Search for the cell housing the specified text and yield its (X, Y) center coordinate. 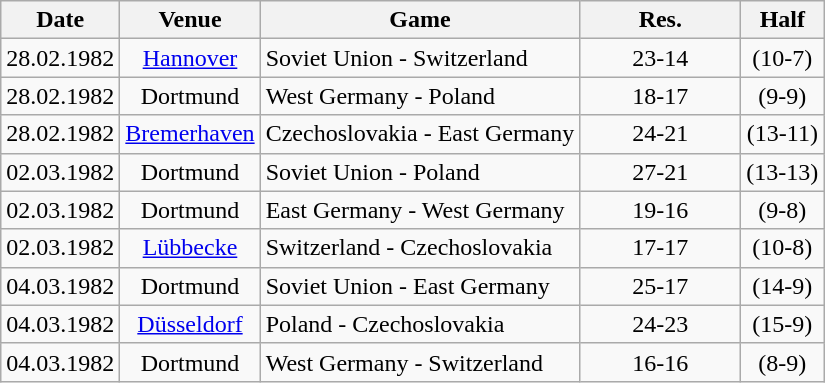
(8-9) (782, 362)
(9-8) (782, 210)
(10-8) (782, 248)
18-17 (660, 96)
(10-7) (782, 58)
24-23 (660, 324)
East Germany - West Germany (420, 210)
Lübbecke (190, 248)
(14-9) (782, 286)
Switzerland - Czechoslovakia (420, 248)
24-21 (660, 134)
Date (60, 20)
Soviet Union - Poland (420, 172)
16-16 (660, 362)
Hannover (190, 58)
Game (420, 20)
Venue (190, 20)
Düsseldorf (190, 324)
Soviet Union - East Germany (420, 286)
Soviet Union - Switzerland (420, 58)
Half (782, 20)
(13-13) (782, 172)
19-16 (660, 210)
Czechoslovakia - East Germany (420, 134)
17-17 (660, 248)
Bremerhaven (190, 134)
(13-11) (782, 134)
(9-9) (782, 96)
West Germany - Switzerland (420, 362)
Poland - Czechoslovakia (420, 324)
27-21 (660, 172)
Res. (660, 20)
23-14 (660, 58)
West Germany - Poland (420, 96)
(15-9) (782, 324)
25-17 (660, 286)
